Locate the cell with the specified text and output its (x, y) center coordinate. 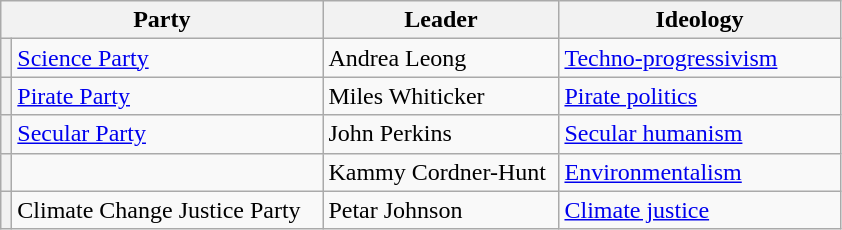
Techno-progressivism (700, 58)
Ideology (700, 20)
Petar Johnson (441, 210)
Environmentalism (700, 172)
Climate Change Justice Party (168, 210)
Science Party (168, 58)
Pirate Party (168, 96)
Party (162, 20)
John Perkins (441, 134)
Secular humanism (700, 134)
Leader (441, 20)
Climate justice (700, 210)
Secular Party (168, 134)
Pirate politics (700, 96)
Miles Whiticker (441, 96)
Andrea Leong (441, 58)
Kammy Cordner-Hunt (441, 172)
